Return the (x, y) coordinate for the center point of the cell that contains the specified text.  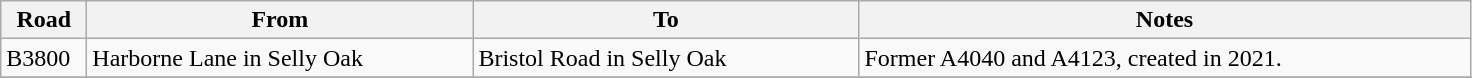
B3800 (44, 58)
Harborne Lane in Selly Oak (280, 58)
To (666, 20)
Notes (1164, 20)
Former A4040 and A4123, created in 2021. (1164, 58)
Road (44, 20)
Bristol Road in Selly Oak (666, 58)
From (280, 20)
